Search for the cell housing the specified text and yield its [x, y] center coordinate. 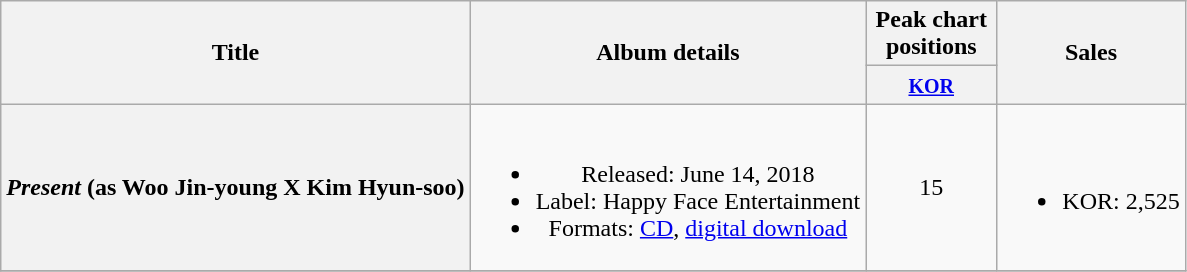
KOR [932, 85]
Sales [1091, 52]
KOR: 2,525 [1091, 188]
Released: June 14, 2018Label: Happy Face EntertainmentFormats: CD, digital download [668, 188]
Album details [668, 52]
Peak chart positions [932, 34]
Title [236, 52]
15 [932, 188]
Present (as Woo Jin-young X Kim Hyun-soo) [236, 188]
